For the text-containing cell, return its midpoint in (X, Y) coordinate format. 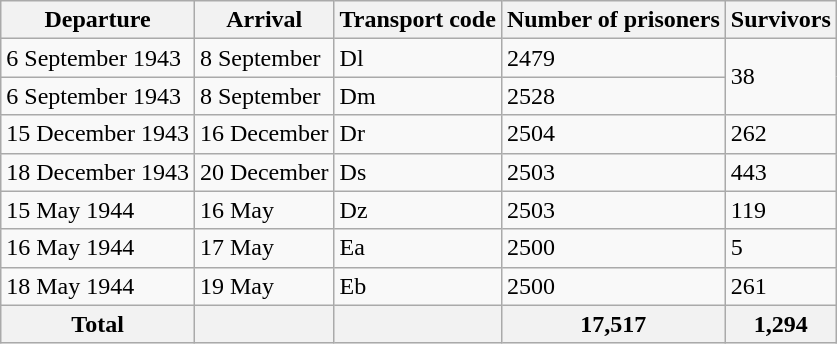
Eb (418, 286)
Dz (418, 210)
Total (98, 324)
16 December (264, 134)
261 (780, 286)
2504 (613, 134)
Dl (418, 58)
2479 (613, 58)
Dr (418, 134)
Departure (98, 20)
38 (780, 77)
5 (780, 248)
15 December 1943 (98, 134)
15 May 1944 (98, 210)
Number of prisoners (613, 20)
2528 (613, 96)
119 (780, 210)
Survivors (780, 20)
Ea (418, 248)
262 (780, 134)
16 May (264, 210)
19 May (264, 286)
1,294 (780, 324)
Transport code (418, 20)
Ds (418, 172)
17,517 (613, 324)
17 May (264, 248)
Dm (418, 96)
18 December 1943 (98, 172)
16 May 1944 (98, 248)
443 (780, 172)
18 May 1944 (98, 286)
20 December (264, 172)
Arrival (264, 20)
